For the text-containing cell, return its midpoint in (X, Y) coordinate format. 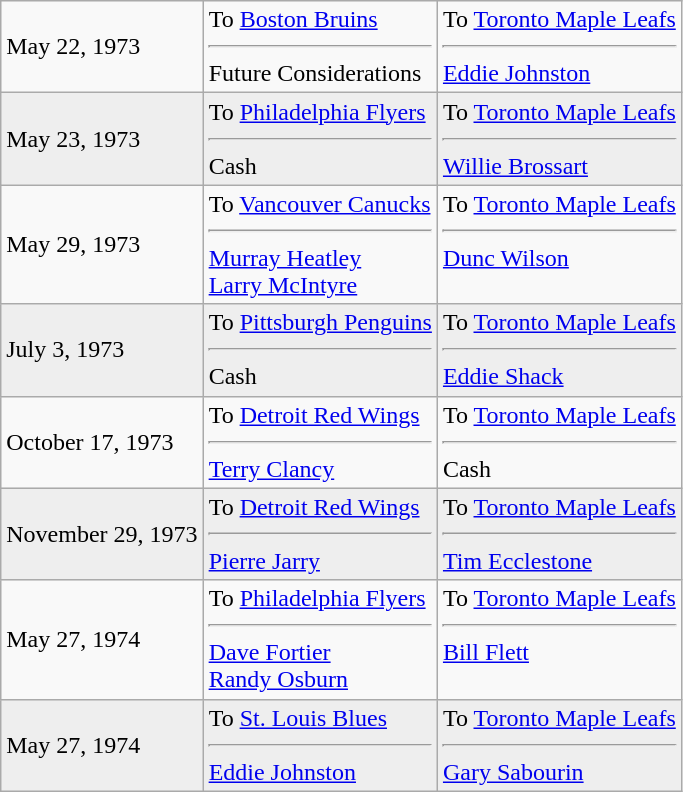
To Pittsburgh PenguinsCash (320, 350)
May 29, 1973 (102, 244)
To Detroit Red WingsTerry Clancy (320, 442)
To Philadelphia FlyersCash (320, 139)
To Toronto Maple LeafsGary Sabourin (559, 745)
To Toronto Maple LeafsDunc Wilson (559, 244)
To St. Louis BluesEddie Johnston (320, 745)
To Vancouver CanucksMurray Heatley Larry McIntyre (320, 244)
July 3, 1973 (102, 350)
May 22, 1973 (102, 47)
May 23, 1973 (102, 139)
To Boston BruinsFuture Considerations (320, 47)
To Detroit Red WingsPierre Jarry (320, 534)
To Toronto Maple LeafsEddie Johnston (559, 47)
To Philadelphia FlyersDave Fortier Randy Osburn (320, 640)
To Toronto Maple LeafsEddie Shack (559, 350)
November 29, 1973 (102, 534)
To Toronto Maple LeafsTim Ecclestone (559, 534)
To Toronto Maple LeafsBill Flett (559, 640)
October 17, 1973 (102, 442)
To Toronto Maple LeafsWillie Brossart (559, 139)
To Toronto Maple LeafsCash (559, 442)
